Provide the (x, y) coordinate of the cell's center where the given text is located.  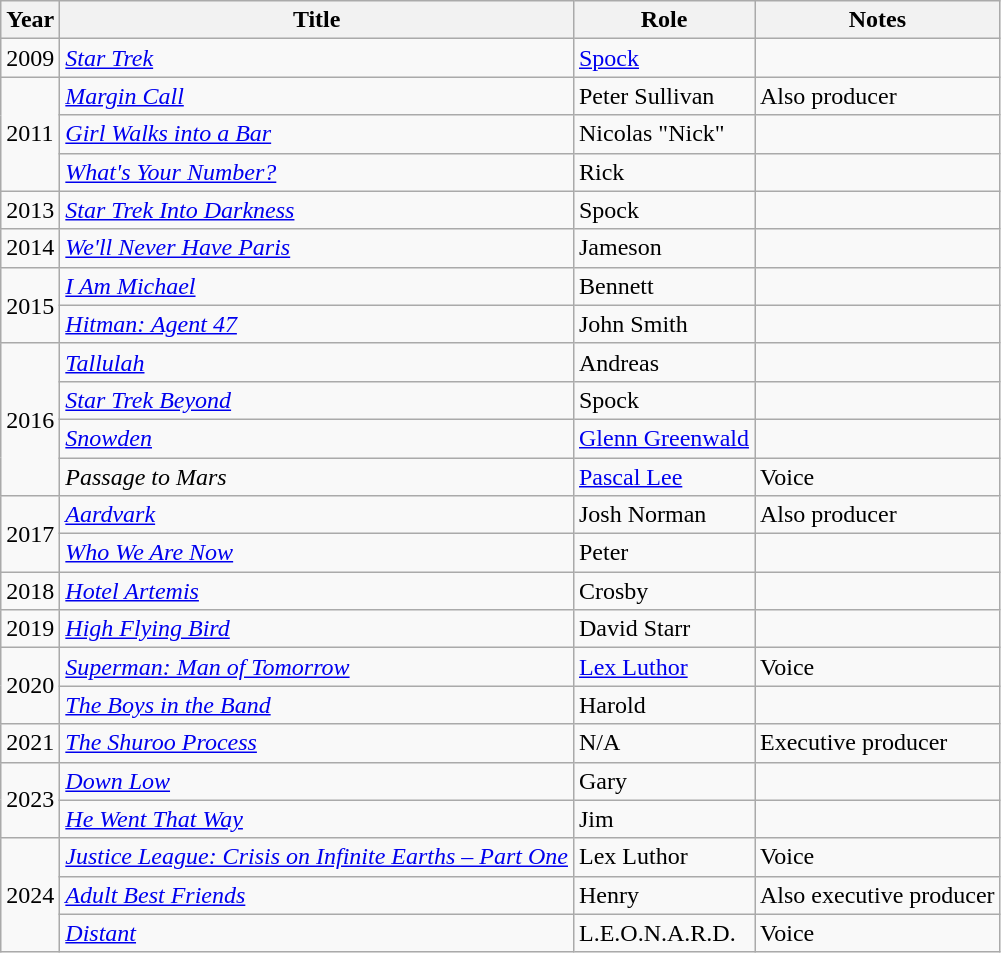
L.E.O.N.A.R.D. (664, 933)
Adult Best Friends (317, 895)
Jim (664, 819)
Josh Norman (664, 515)
Passage to Mars (317, 477)
Nicolas "Nick" (664, 134)
2016 (30, 419)
Notes (877, 20)
Snowden (317, 438)
Peter (664, 553)
Justice League: Crisis on Infinite Earths – Part One (317, 857)
2015 (30, 305)
2019 (30, 629)
Year (30, 20)
Harold (664, 705)
2021 (30, 743)
Girl Walks into a Bar (317, 134)
2013 (30, 210)
Distant (317, 933)
Title (317, 20)
Role (664, 20)
2024 (30, 895)
Star Trek (317, 58)
Star Trek Beyond (317, 400)
We'll Never Have Paris (317, 248)
The Shuroo Process (317, 743)
Glenn Greenwald (664, 438)
2023 (30, 800)
N/A (664, 743)
Down Low (317, 781)
Hotel Artemis (317, 591)
He Went That Way (317, 819)
Pascal Lee (664, 477)
The Boys in the Band (317, 705)
Jameson (664, 248)
John Smith (664, 324)
I Am Michael (317, 286)
Aardvark (317, 515)
2020 (30, 686)
Hitman: Agent 47 (317, 324)
High Flying Bird (317, 629)
Margin Call (317, 96)
Peter Sullivan (664, 96)
Executive producer (877, 743)
2014 (30, 248)
Superman: Man of Tomorrow (317, 667)
2018 (30, 591)
Crosby (664, 591)
2011 (30, 134)
Henry (664, 895)
2017 (30, 534)
Also executive producer (877, 895)
Who We Are Now (317, 553)
Bennett (664, 286)
Rick (664, 172)
Andreas (664, 362)
2009 (30, 58)
Star Trek Into Darkness (317, 210)
David Starr (664, 629)
Tallulah (317, 362)
Gary (664, 781)
What's Your Number? (317, 172)
